Return the (x, y) coordinate for the center point of the cell that contains the specified text.  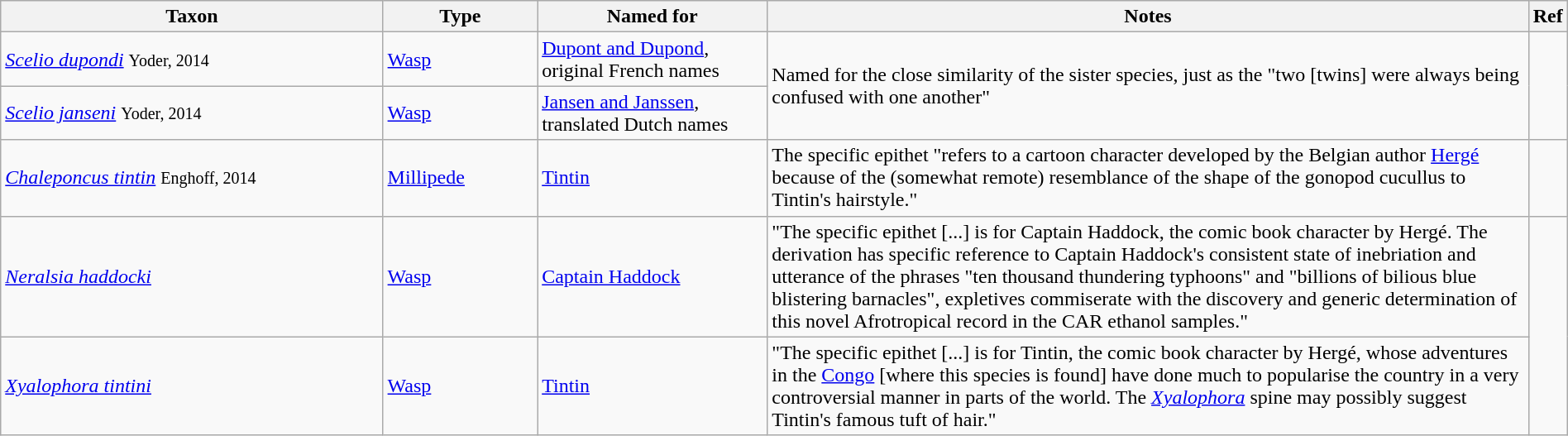
Jansen and Janssen, translated Dutch names (653, 113)
Notes (1148, 17)
Named for the close similarity of the sister species, just as the "two [twins] were always being confused with one another" (1148, 86)
Named for (653, 17)
Captain Haddock (653, 276)
Dupont and Dupond, original French names (653, 60)
Chaleponcus tintin Enghoff, 2014 (192, 178)
Ref (1548, 17)
Scelio janseni Yoder, 2014 (192, 113)
Xyalophora tintini (192, 386)
Type (460, 17)
Neralsia haddocki (192, 276)
Millipede (460, 178)
Taxon (192, 17)
Scelio dupondi Yoder, 2014 (192, 60)
